Locate the cell with the specified text and output its [x, y] center coordinate. 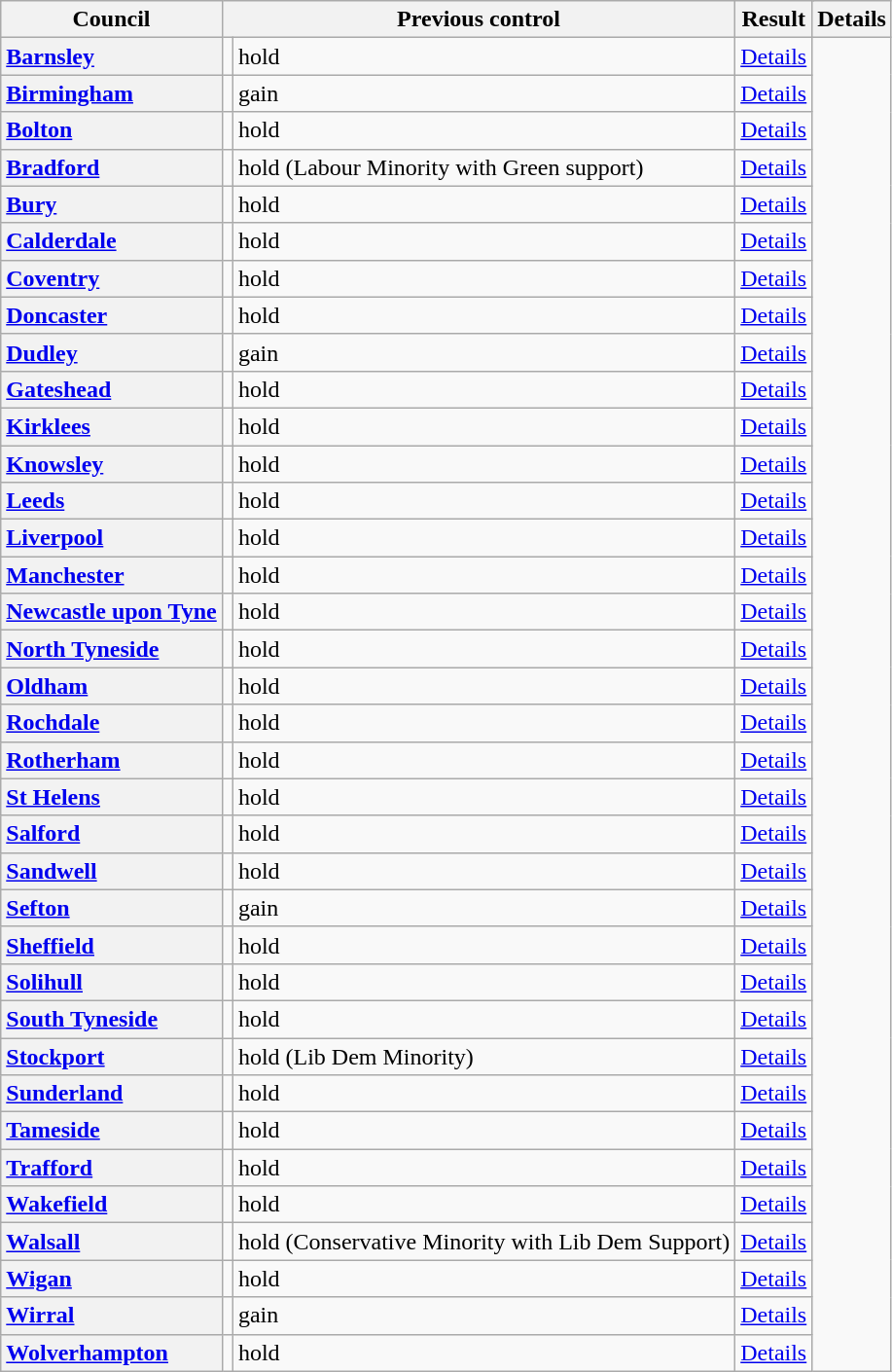
Dudley [112, 352]
Sunderland [112, 1094]
hold (Lib Dem Minority) [483, 1056]
Newcastle upon Tyne [112, 612]
Calderdale [112, 241]
South Tyneside [112, 1019]
Manchester [112, 575]
Coventry [112, 278]
Rotherham [112, 760]
Solihull [112, 982]
Leeds [112, 501]
Oldham [112, 686]
St Helens [112, 797]
Knowsley [112, 464]
Bradford [112, 167]
North Tyneside [112, 649]
hold (Labour Minority with Green support) [483, 167]
hold (Conservative Minority with Lib Dem Support) [483, 1242]
Birmingham [112, 93]
Sefton [112, 908]
Salford [112, 834]
Bolton [112, 130]
Result [774, 19]
Council [112, 19]
Wirral [112, 1316]
Previous control [479, 19]
Trafford [112, 1168]
Stockport [112, 1056]
Kirklees [112, 426]
Wolverhampton [112, 1353]
Gateshead [112, 389]
Doncaster [112, 315]
Barnsley [112, 56]
Liverpool [112, 538]
Sandwell [112, 871]
Wakefield [112, 1205]
Wigan [112, 1279]
Walsall [112, 1242]
Bury [112, 204]
Rochdale [112, 723]
Tameside [112, 1131]
Sheffield [112, 945]
